For the text-containing cell, return its midpoint in [X, Y] coordinate format. 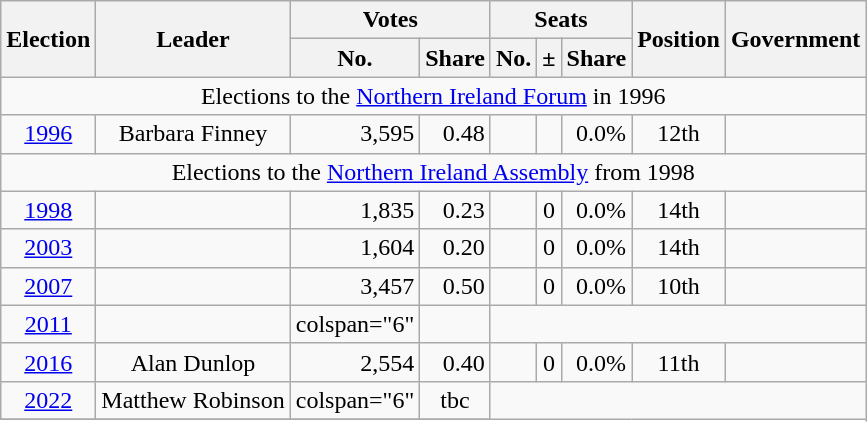
0.40 [456, 362]
2007 [48, 286]
2,554 [355, 362]
Elections to the Northern Ireland Forum in 1996 [434, 96]
Government [795, 39]
0.50 [456, 286]
Votes [390, 20]
3,457 [355, 286]
Barbara Finney [193, 134]
2022 [48, 400]
1,835 [355, 210]
Elections to the Northern Ireland Assembly from 1998 [434, 172]
± [549, 58]
12th [679, 134]
Seats [560, 20]
Leader [193, 39]
Matthew Robinson [193, 400]
2003 [48, 248]
1996 [48, 134]
Alan Dunlop [193, 362]
0.20 [456, 248]
2016 [48, 362]
Position [679, 39]
0.48 [456, 134]
Election [48, 39]
11th [679, 362]
1998 [48, 210]
10th [679, 286]
tbc [456, 400]
2011 [48, 324]
0.23 [456, 210]
3,595 [355, 134]
1,604 [355, 248]
